Determine the [x, y] coordinate at the center of the cell enclosing the given text.  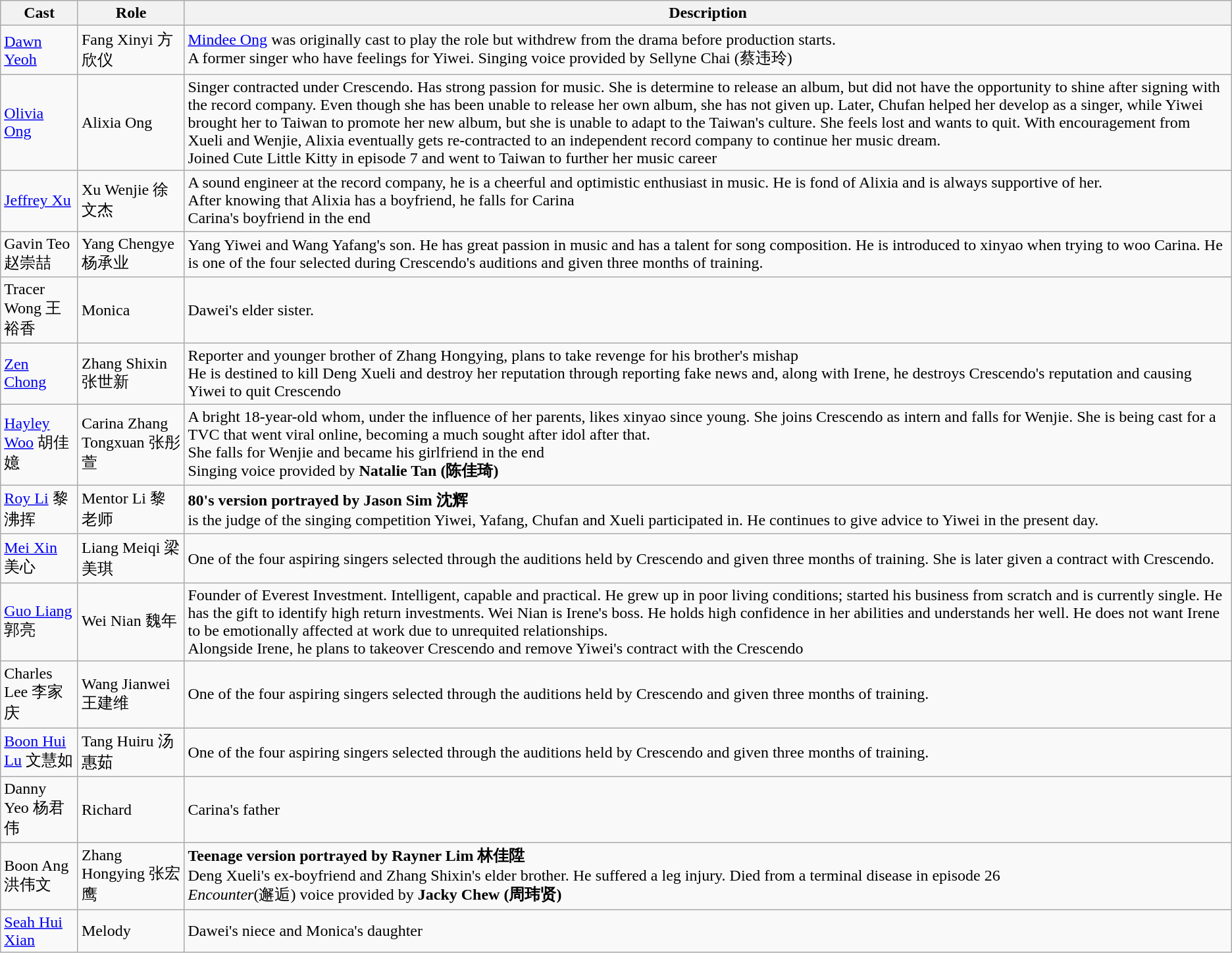
Alixia Ong [130, 122]
Zhang Hongying 张宏鹰 [130, 877]
Olivia Ong [39, 122]
Role [130, 13]
Charles Lee 李家庆 [39, 694]
Mentor Li 黎老师 [130, 509]
Liang Meiqi 梁美琪 [130, 558]
Carina's father [708, 810]
Yang Chengye 杨承业 [130, 254]
Description [708, 13]
Carina Zhang Tongxuan 张彤萱 [130, 445]
Danny Yeo 杨君伟 [39, 810]
Boon Ang 洪伟文 [39, 877]
Seah Hui Xian [39, 931]
Boon Hui Lu 文慧如 [39, 752]
Fang Xinyi 方欣仪 [130, 50]
Xu Wenjie 徐文杰 [130, 201]
Monica [130, 311]
Dawei's niece and Monica's daughter [708, 931]
Wang Jianwei 王建维 [130, 694]
Gavin Teo 赵崇喆 [39, 254]
Hayley Woo 胡佳嬑 [39, 445]
Zen Chong [39, 374]
Wei Nian 魏年 [130, 621]
Richard [130, 810]
Cast [39, 13]
Melody [130, 931]
Dawei's elder sister. [708, 311]
Jeffrey Xu [39, 201]
Guo Liang 郭亮 [39, 621]
Tang Huiru 汤惠茹 [130, 752]
Mei Xin 美心 [39, 558]
Roy Li 黎沸挥 [39, 509]
Dawn Yeoh [39, 50]
Tracer Wong 王裕香 [39, 311]
Zhang Shixin 张世新 [130, 374]
